Pinpoint the cell where the given text exists, returning its (x, y) midpoint coordinate. 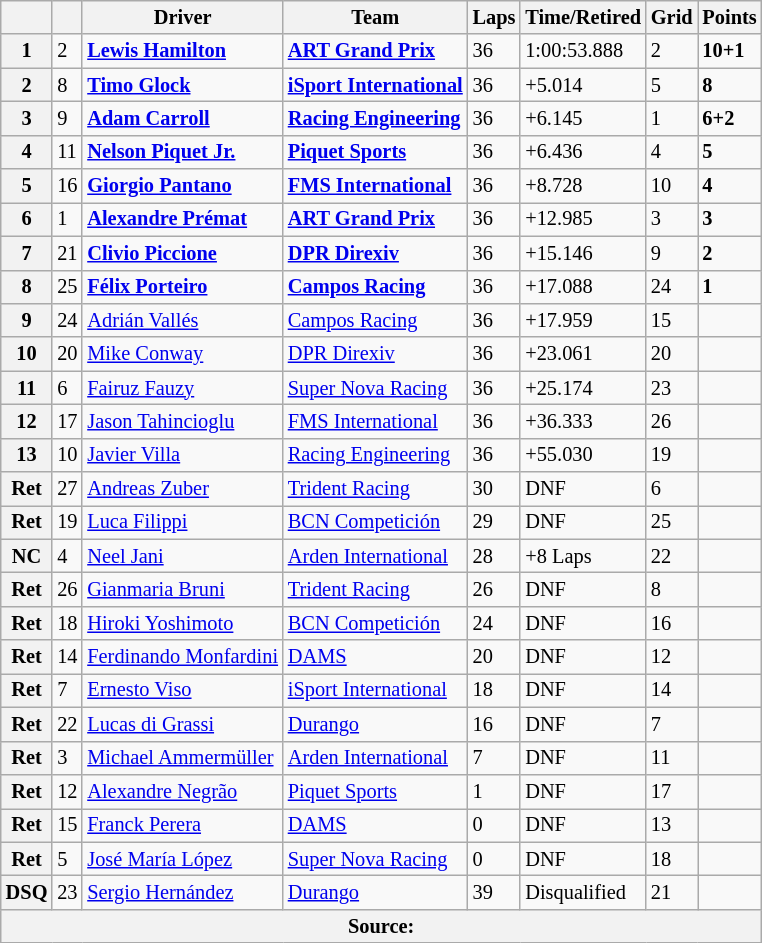
10+1 (730, 51)
+15.146 (583, 253)
Fairuz Fauzy (182, 388)
Giorgio Pantano (182, 186)
Source: (382, 926)
DSQ (27, 892)
Alexandre Prémat (182, 219)
Gianmaria Bruni (182, 589)
Grid (672, 17)
+8 Laps (583, 556)
Disqualified (583, 892)
29 (494, 522)
Adam Carroll (182, 118)
Laps (494, 17)
Adrián Vallés (182, 320)
Timo Glock (182, 85)
Time/Retired (583, 17)
Lucas di Grassi (182, 724)
Mike Conway (182, 354)
Hiroki Yoshimoto (182, 623)
+6.145 (583, 118)
28 (494, 556)
Sergio Hernández (182, 892)
27 (67, 489)
Félix Porteiro (182, 287)
+5.014 (583, 85)
Clivio Piccione (182, 253)
+17.959 (583, 320)
Ernesto Viso (182, 690)
Andreas Zuber (182, 489)
José María López (182, 859)
+55.030 (583, 455)
Points (730, 17)
Team (376, 17)
Jason Tahincioglu (182, 421)
+6.436 (583, 152)
+12.985 (583, 219)
Franck Perera (182, 825)
Alexandre Negrão (182, 791)
Luca Filippi (182, 522)
6+2 (730, 118)
Ferdinando Monfardini (182, 657)
Nelson Piquet Jr. (182, 152)
Driver (182, 17)
Michael Ammermüller (182, 758)
Javier Villa (182, 455)
39 (494, 892)
+36.333 (583, 421)
+8.728 (583, 186)
+17.088 (583, 287)
+25.174 (583, 388)
Neel Jani (182, 556)
NC (27, 556)
+23.061 (583, 354)
30 (494, 489)
Lewis Hamilton (182, 51)
1:00:53.888 (583, 51)
